Output the [x, y] coordinate of the center of the cell containing the given text.  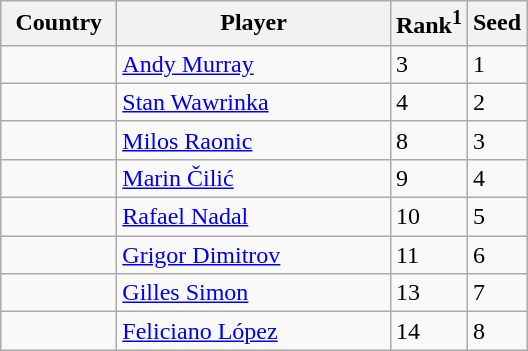
11 [428, 255]
Marin Čilić [254, 178]
13 [428, 293]
5 [496, 217]
Stan Wawrinka [254, 102]
Rafael Nadal [254, 217]
Country [59, 24]
Gilles Simon [254, 293]
10 [428, 217]
Rank1 [428, 24]
14 [428, 331]
Milos Raonic [254, 140]
Seed [496, 24]
2 [496, 102]
Player [254, 24]
Andy Murray [254, 64]
Grigor Dimitrov [254, 255]
1 [496, 64]
Feliciano López [254, 331]
6 [496, 255]
7 [496, 293]
9 [428, 178]
